Find where the given text appears and provide that cell's center as (X, Y) coordinate. 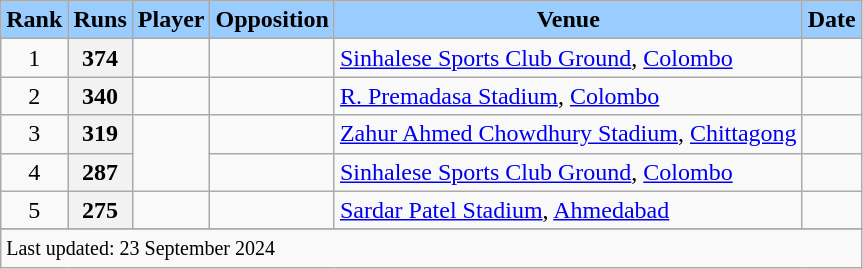
319 (100, 134)
Date (832, 20)
Sardar Patel Stadium, Ahmedabad (568, 210)
374 (100, 58)
287 (100, 172)
Opposition (272, 20)
Runs (100, 20)
Rank (34, 20)
Last updated: 23 September 2024 (431, 248)
340 (100, 96)
Player (171, 20)
Venue (568, 20)
275 (100, 210)
Zahur Ahmed Chowdhury Stadium, Chittagong (568, 134)
3 (34, 134)
5 (34, 210)
R. Premadasa Stadium, Colombo (568, 96)
1 (34, 58)
2 (34, 96)
4 (34, 172)
